Identify which cell holds the provided text, then report its [x, y] central coordinate. 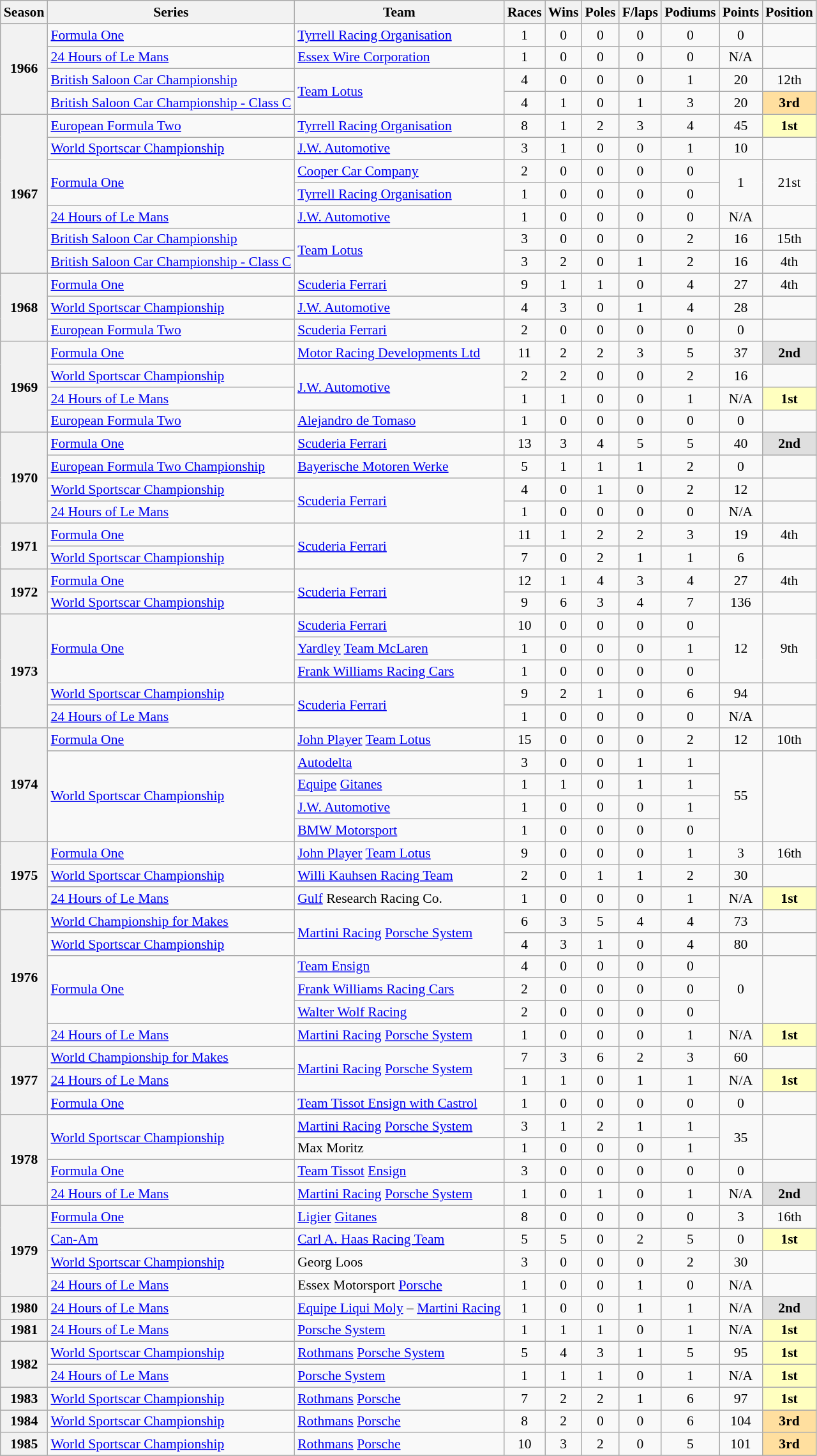
45 [741, 126]
Cooper Car Company [399, 172]
Poles [600, 12]
40 [741, 444]
Alejandro de Tomaso [399, 421]
European Formula Two Championship [171, 467]
Ligier Gitanes [399, 1217]
Max Moritz [399, 1148]
1970 [24, 478]
Equipe Liqui Moly – Martini Racing [399, 1308]
35 [741, 1137]
F/laps [641, 12]
Podiums [691, 12]
Walter Wolf Racing [399, 1013]
1969 [24, 387]
1974 [24, 785]
Willi Kauhsen Racing Team [399, 876]
Team [399, 12]
Team Tissot Ensign [399, 1171]
1978 [24, 1160]
Georg Loos [399, 1263]
28 [741, 308]
Autodelta [399, 762]
Carl A. Haas Racing Team [399, 1240]
10th [789, 739]
101 [741, 1445]
15th [789, 239]
Races [525, 12]
Essex Motorsport Porsche [399, 1285]
Position [789, 12]
Yardley Team McLaren [399, 649]
97 [741, 1399]
Gulf Research Racing Co. [399, 899]
1979 [24, 1251]
13 [525, 444]
37 [741, 353]
BMW Motorsport [399, 831]
1985 [24, 1445]
104 [741, 1422]
1977 [24, 1081]
1983 [24, 1399]
Bayerische Motoren Werke [399, 467]
Essex Wire Corporation [399, 57]
1975 [24, 875]
1976 [24, 978]
Wins [564, 12]
15 [525, 739]
1966 [24, 69]
19 [741, 535]
60 [741, 1058]
1971 [24, 546]
21st [789, 182]
Season [24, 12]
1981 [24, 1330]
Can-Am [171, 1240]
Rothmans Porsche System [399, 1353]
1972 [24, 592]
1968 [24, 308]
1973 [24, 671]
95 [741, 1353]
12th [789, 80]
Motor Racing Developments Ltd [399, 353]
Team Tissot Ensign with Castrol [399, 1103]
80 [741, 944]
Series [171, 12]
Equipe Gitanes [399, 785]
1967 [24, 194]
94 [741, 694]
136 [741, 603]
73 [741, 921]
1980 [24, 1308]
1984 [24, 1422]
9th [789, 648]
55 [741, 796]
Team Ensign [399, 967]
1982 [24, 1364]
Points [741, 12]
